Scan for the cell matching the given text and deliver its [X, Y] coordinate at center. 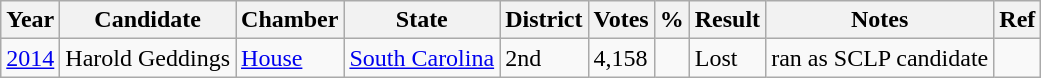
2014 [30, 58]
Chamber [290, 20]
Harold Geddings [148, 58]
Lost [727, 58]
Candidate [148, 20]
4,158 [621, 58]
% [672, 20]
Result [727, 20]
South Carolina [422, 58]
2nd [544, 58]
District [544, 20]
Notes [880, 20]
State [422, 20]
House [290, 58]
ran as SCLP candidate [880, 58]
Ref [1018, 20]
Votes [621, 20]
Year [30, 20]
